Identify which cell holds the provided text, then report its [x, y] central coordinate. 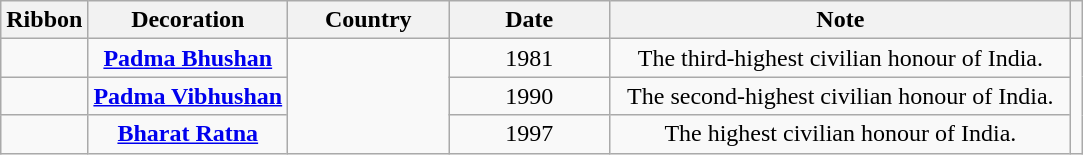
1990 [530, 96]
The highest civilian honour of India. [840, 134]
1981 [530, 58]
Date [530, 20]
Country [368, 20]
Padma Bhushan [188, 58]
Bharat Ratna [188, 134]
Decoration [188, 20]
The third-highest civilian honour of India. [840, 58]
Padma Vibhushan [188, 96]
Ribbon [44, 20]
Note [840, 20]
The second-highest civilian honour of India. [840, 96]
1997 [530, 134]
